Return the (X, Y) coordinate for the center point of the cell that contains the specified text.  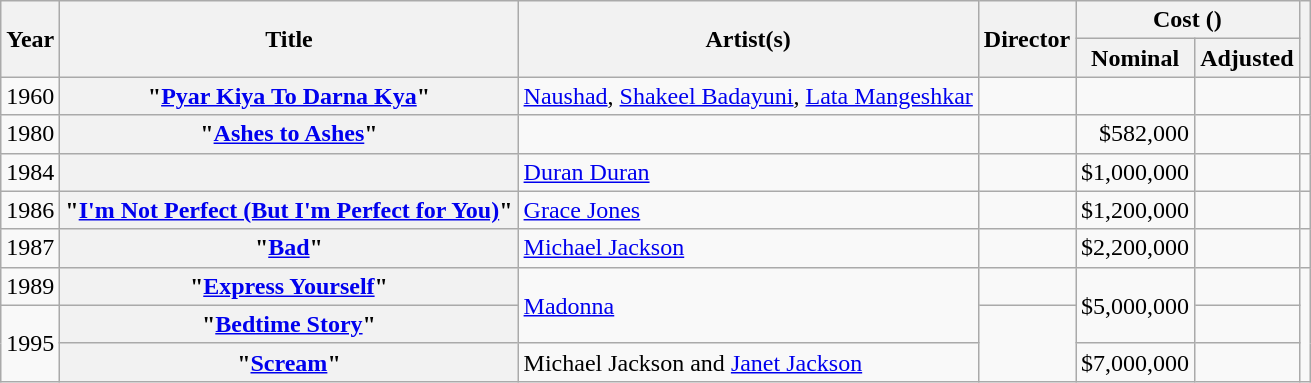
Title (289, 39)
"Ashes to Ashes" (289, 134)
1960 (30, 96)
Michael Jackson (748, 248)
Director (1026, 39)
1986 (30, 210)
"I'm Not Perfect (But I'm Perfect for You)" (289, 210)
Michael Jackson and Janet Jackson (748, 362)
1987 (30, 248)
Artist(s) (748, 39)
1980 (30, 134)
"Pyar Kiya To Darna Kya" (289, 96)
Cost () (1188, 20)
"Express Yourself" (289, 286)
Duran Duran (748, 172)
Grace Jones (748, 210)
Year (30, 39)
Madonna (748, 305)
$2,200,000 (1136, 248)
1989 (30, 286)
Nominal (1136, 58)
"Bedtime Story" (289, 324)
Naushad, Shakeel Badayuni, Lata Mangeshkar (748, 96)
$7,000,000 (1136, 362)
"Bad" (289, 248)
$1,000,000 (1136, 172)
Adjusted (1247, 58)
$582,000 (1136, 134)
"Scream" (289, 362)
$1,200,000 (1136, 210)
1995 (30, 343)
1984 (30, 172)
$5,000,000 (1136, 305)
